Pinpoint the cell where the given text exists, returning its [x, y] midpoint coordinate. 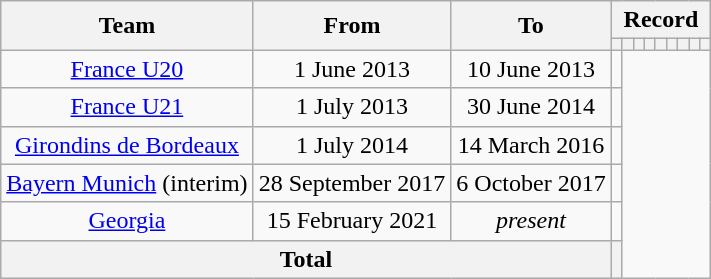
1 July 2014 [352, 145]
Team [127, 26]
30 June 2014 [531, 107]
Georgia [127, 221]
10 June 2013 [531, 69]
1 July 2013 [352, 107]
Record [661, 20]
France U20 [127, 69]
present [531, 221]
6 October 2017 [531, 183]
From [352, 26]
15 February 2021 [352, 221]
To [531, 26]
France U21 [127, 107]
Bayern Munich (interim) [127, 183]
14 March 2016 [531, 145]
Total [306, 259]
28 September 2017 [352, 183]
Girondins de Bordeaux [127, 145]
1 June 2013 [352, 69]
